Capture the cell that displays the provided text and extract its (X, Y) central coordinate. 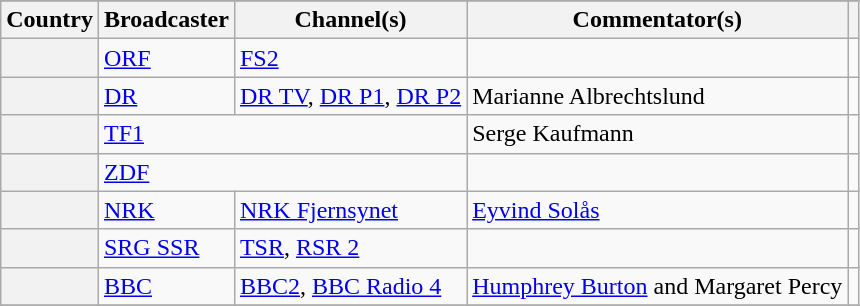
Serge Kaufmann (658, 134)
FS2 (350, 58)
ORF (166, 58)
TSR, RSR 2 (350, 248)
NRK (166, 210)
Commentator(s) (658, 20)
DR TV, DR P1, DR P2 (350, 96)
Channel(s) (350, 20)
Eyvind Solås (658, 210)
ZDF (282, 172)
Broadcaster (166, 20)
Humphrey Burton and Margaret Percy (658, 286)
NRK Fjernsynet (350, 210)
DR (166, 96)
BBC (166, 286)
Marianne Albrechtslund (658, 96)
Country (50, 20)
TF1 (282, 134)
SRG SSR (166, 248)
BBC2, BBC Radio 4 (350, 286)
